From the cell containing the given text, extract its center point as [X, Y] coordinate. 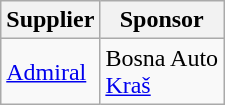
Sponsor [162, 20]
Bosna Auto Kraš [162, 72]
Admiral [50, 72]
Supplier [50, 20]
